Pinpoint the cell where the given text exists, returning its [X, Y] midpoint coordinate. 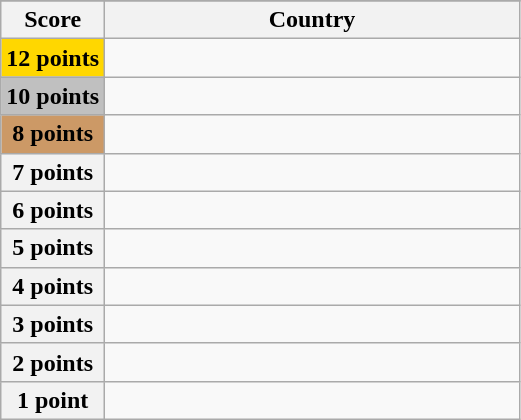
2 points [53, 362]
6 points [53, 210]
4 points [53, 286]
10 points [53, 96]
8 points [53, 134]
1 point [53, 400]
Score [53, 20]
12 points [53, 58]
Country [312, 20]
5 points [53, 248]
7 points [53, 172]
3 points [53, 324]
